Determine the (x, y) coordinate at the center of the cell enclosing the given text.  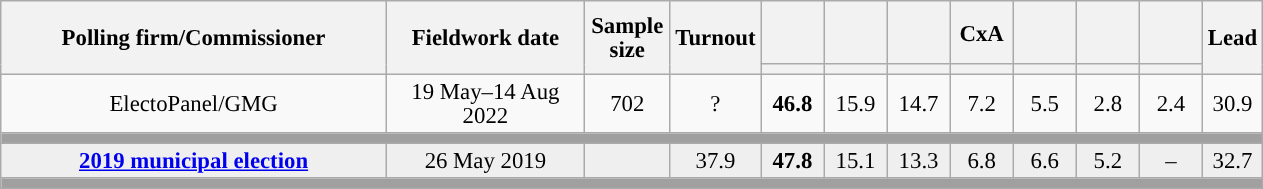
6.8 (982, 162)
15.9 (856, 104)
26 May 2019 (485, 162)
6.6 (1044, 162)
2019 municipal election (194, 162)
47.8 (792, 162)
14.7 (918, 104)
2.8 (1108, 104)
ElectoPanel/GMG (194, 104)
? (716, 104)
46.8 (792, 104)
Sample size (627, 38)
Fieldwork date (485, 38)
15.1 (856, 162)
13.3 (918, 162)
Turnout (716, 38)
702 (627, 104)
37.9 (716, 162)
19 May–14 Aug 2022 (485, 104)
5.2 (1108, 162)
Lead (1232, 38)
7.2 (982, 104)
32.7 (1232, 162)
5.5 (1044, 104)
2.4 (1170, 104)
CxA (982, 32)
– (1170, 162)
Polling firm/Commissioner (194, 38)
30.9 (1232, 104)
